Locate the cell with the specified text and output its (x, y) center coordinate. 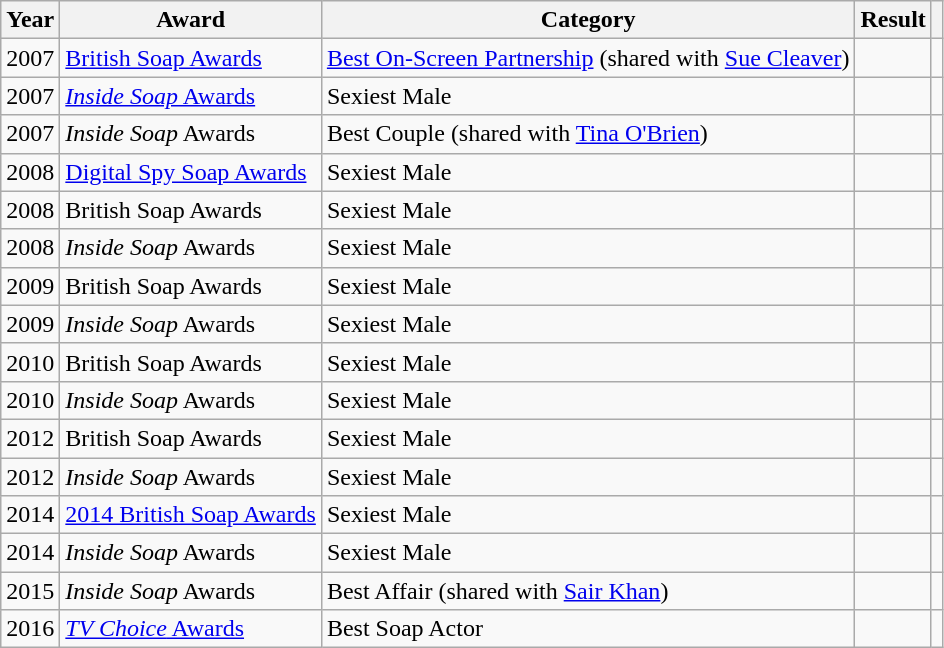
2014 British Soap Awards (191, 515)
Digital Spy Soap Awards (191, 172)
Category (588, 20)
2015 (30, 591)
Best Couple (shared with Tina O'Brien) (588, 134)
Year (30, 20)
Best Affair (shared with Sair Khan) (588, 591)
Result (893, 20)
TV Choice Awards (191, 629)
2016 (30, 629)
Award (191, 20)
Best On-Screen Partnership (shared with Sue Cleaver) (588, 58)
Best Soap Actor (588, 629)
